Capture the cell that displays the provided text and extract its [x, y] central coordinate. 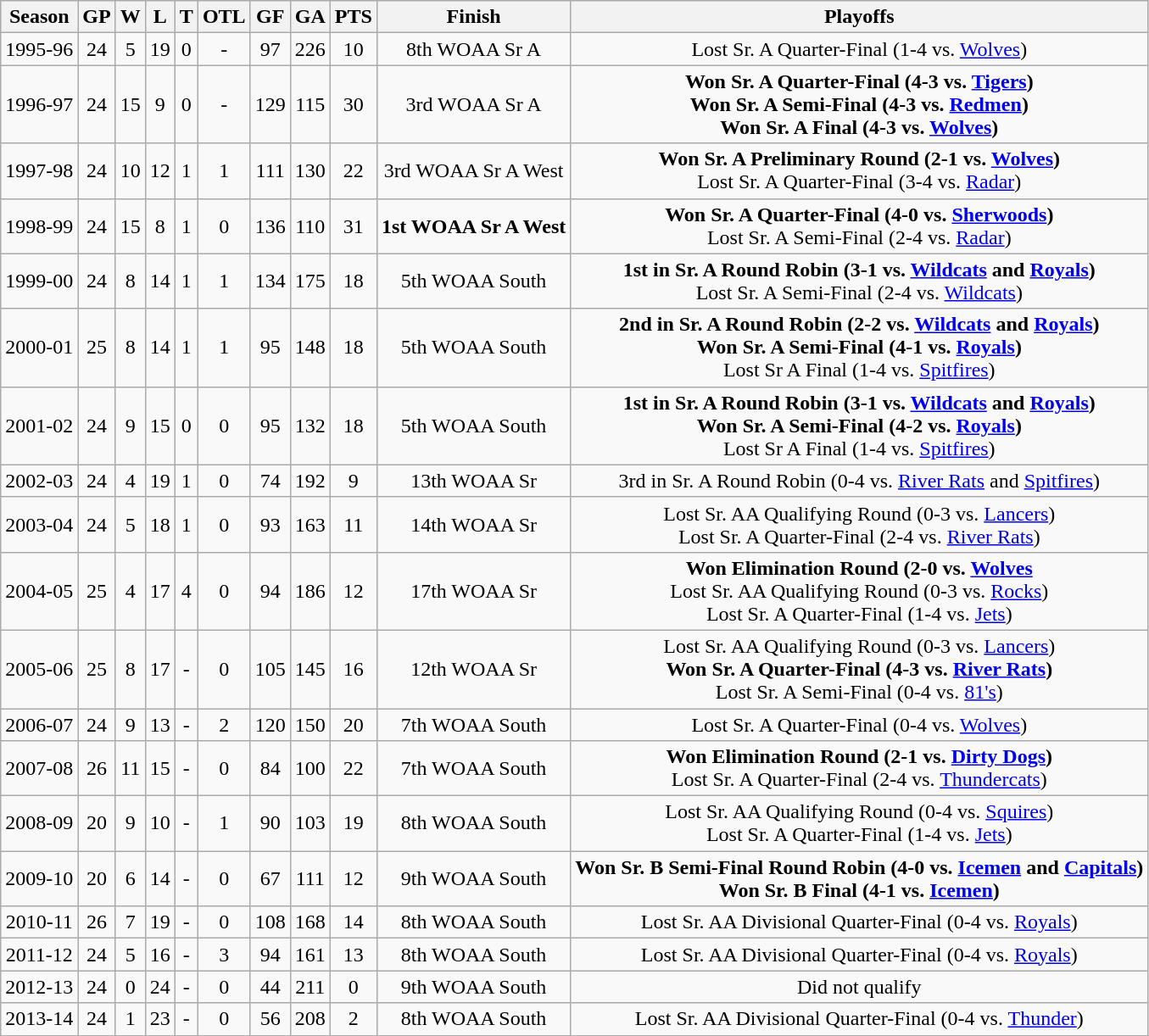
3rd WOAA Sr A [473, 104]
97 [270, 49]
23 [159, 1019]
2001-02 [39, 426]
3rd in Sr. A Round Robin (0-4 vs. River Rats and Spitfires) [860, 481]
3rd WOAA Sr A West [473, 171]
1997-98 [39, 171]
84 [270, 768]
Lost Sr. A Quarter-Final (1-4 vs. Wolves) [860, 49]
2009-10 [39, 878]
105 [270, 669]
110 [310, 226]
GA [310, 17]
Won Sr. A Quarter-Final (4-0 vs. Sherwoods) Lost Sr. A Semi-Final (2-4 vs. Radar) [860, 226]
L [159, 17]
Won Elimination Round (2-0 vs. Wolves Lost Sr. AA Qualifying Round (0-3 vs. Rocks) Lost Sr. A Quarter-Final (1-4 vs. Jets) [860, 591]
6 [131, 878]
3 [224, 955]
134 [270, 281]
Season [39, 17]
163 [310, 524]
211 [310, 987]
Won Sr. A Quarter-Final (4-3 vs. Tigers) Won Sr. A Semi-Final (4-3 vs. Redmen) Won Sr. A Final (4-3 vs. Wolves) [860, 104]
2006-07 [39, 725]
93 [270, 524]
136 [270, 226]
31 [353, 226]
W [131, 17]
103 [310, 824]
Won Sr. A Preliminary Round (2-1 vs. Wolves) Lost Sr. A Quarter-Final (3-4 vs. Radar) [860, 171]
90 [270, 824]
208 [310, 1019]
13th WOAA Sr [473, 481]
GP [97, 17]
1996-97 [39, 104]
30 [353, 104]
PTS [353, 17]
161 [310, 955]
Playoffs [860, 17]
130 [310, 171]
74 [270, 481]
108 [270, 922]
1999-00 [39, 281]
56 [270, 1019]
1st in Sr. A Round Robin (3-1 vs. Wildcats and Royals) Lost Sr. A Semi-Final (2-4 vs. Wildcats) [860, 281]
100 [310, 768]
2nd in Sr. A Round Robin (2-2 vs. Wildcats and Royals) Won Sr. A Semi-Final (4-1 vs. Royals) Lost Sr A Final (1-4 vs. Spitfires) [860, 348]
129 [270, 104]
2007-08 [39, 768]
168 [310, 922]
1998-99 [39, 226]
2011-12 [39, 955]
T [187, 17]
2008-09 [39, 824]
Lost Sr. AA Qualifying Round (0-3 vs. Lancers) Lost Sr. A Quarter-Final (2-4 vs. River Rats) [860, 524]
Finish [473, 17]
8th WOAA Sr A [473, 49]
150 [310, 725]
1st WOAA Sr A West [473, 226]
2005-06 [39, 669]
148 [310, 348]
175 [310, 281]
2012-13 [39, 987]
12th WOAA Sr [473, 669]
115 [310, 104]
2004-05 [39, 591]
Did not qualify [860, 987]
Won Sr. B Semi-Final Round Robin (4-0 vs. Icemen and Capitals) Won Sr. B Final (4-1 vs. Icemen) [860, 878]
Lost Sr. AA Qualifying Round (0-3 vs. Lancers) Won Sr. A Quarter-Final (4-3 vs. River Rats) Lost Sr. A Semi-Final (0-4 vs. 81's) [860, 669]
Lost Sr. AA Divisional Quarter-Final (0-4 vs. Thunder) [860, 1019]
14th WOAA Sr [473, 524]
186 [310, 591]
1995-96 [39, 49]
Won Elimination Round (2-1 vs. Dirty Dogs) Lost Sr. A Quarter-Final (2-4 vs. Thundercats) [860, 768]
67 [270, 878]
1st in Sr. A Round Robin (3-1 vs. Wildcats and Royals) Won Sr. A Semi-Final (4-2 vs. Royals) Lost Sr A Final (1-4 vs. Spitfires) [860, 426]
120 [270, 725]
192 [310, 481]
226 [310, 49]
GF [270, 17]
Lost Sr. A Quarter-Final (0-4 vs. Wolves) [860, 725]
17th WOAA Sr [473, 591]
2003-04 [39, 524]
2013-14 [39, 1019]
2002-03 [39, 481]
132 [310, 426]
Lost Sr. AA Qualifying Round (0-4 vs. Squires) Lost Sr. A Quarter-Final (1-4 vs. Jets) [860, 824]
145 [310, 669]
7 [131, 922]
44 [270, 987]
OTL [224, 17]
2010-11 [39, 922]
2000-01 [39, 348]
